Output the (X, Y) coordinate of the center of the cell containing the given text.  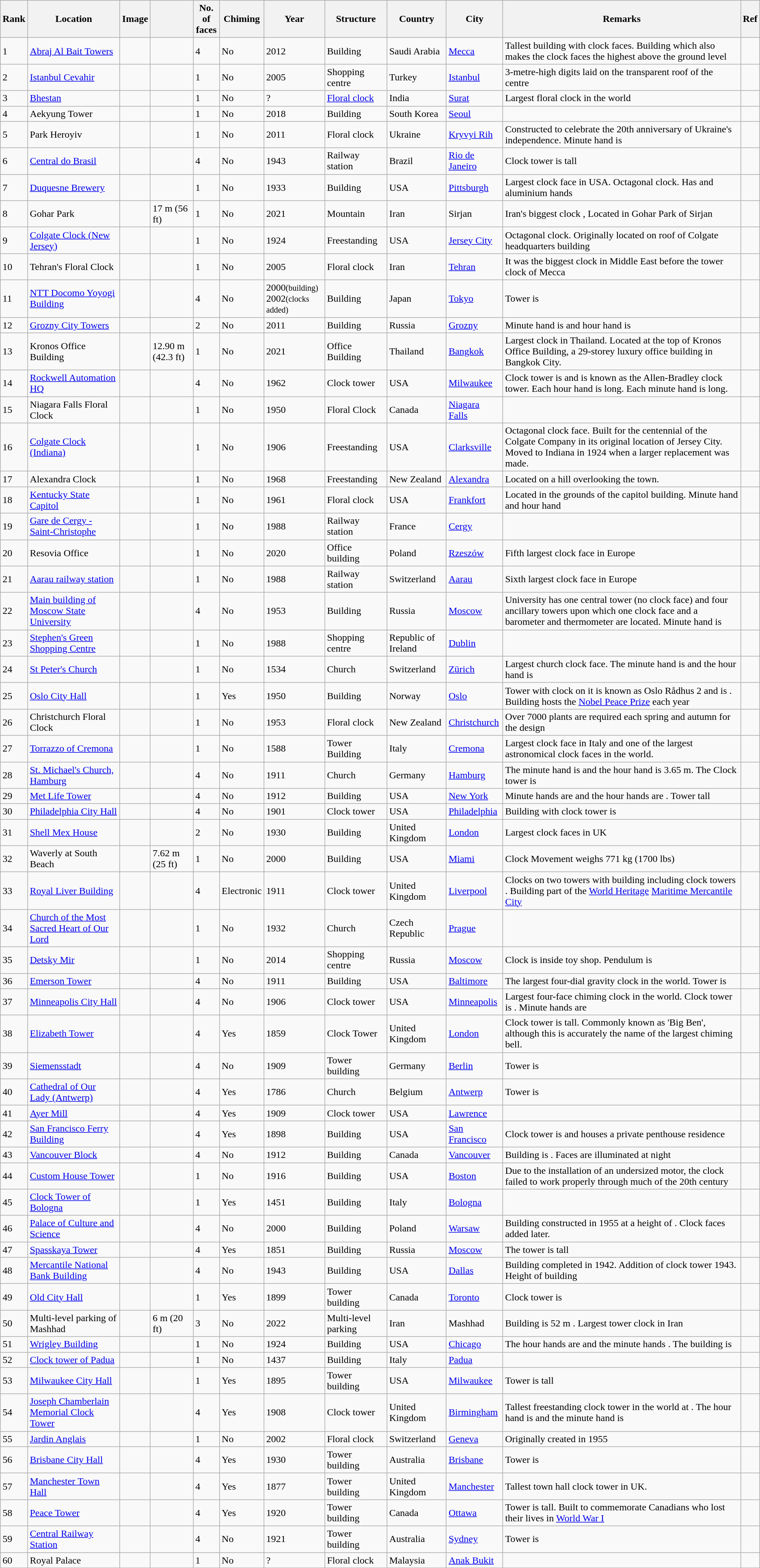
18 (14, 500)
Fifth largest clock face in Europe (622, 553)
No. offaces (206, 19)
1851 (294, 1250)
The minute hand is and the hour hand is 3.65 m. The Clock tower is (622, 775)
Palace of Culture and Science (74, 1229)
16 (14, 447)
Country (417, 19)
Ottawa (474, 1513)
Pittsburgh (474, 188)
2002 (294, 1439)
Norway (417, 696)
36 (14, 981)
1588 (294, 749)
7.62 m (25 ft) (171, 859)
Niagara Falls Floral Clock (74, 410)
Building is 52 m . Largest tower clock in Iran (622, 1324)
Spasskaya Tower (74, 1250)
Multi-level parking (356, 1324)
Rio de Janeiro (474, 161)
Malaysia (417, 1560)
1534 (294, 669)
Manchester (474, 1486)
1859 (294, 1034)
Elizabeth Tower (74, 1034)
Duquesne Brewery (74, 188)
Ayer Mill (74, 1113)
11 (14, 298)
Custom House Tower (74, 1176)
31 (14, 832)
Clock is inside toy shop. Pendulum is (622, 960)
Surat (474, 98)
Cremona (474, 749)
Clarksville (474, 447)
Japan (417, 298)
27 (14, 749)
Largest four-face chiming clock in the world. Clock tower is . Minute hands are (622, 1002)
19 (14, 526)
Prague (474, 928)
10 (14, 266)
17 (14, 479)
Largest clock face in Italy and one of the largest astronomical clock faces in the world. (622, 749)
New York (474, 796)
Alexandra (474, 479)
1916 (294, 1176)
Multi-level parking of Mashhad (74, 1324)
Due to the installation of an undersized motor, the clock failed to work properly through much of the 20th century (622, 1176)
1786 (294, 1092)
India (417, 98)
43 (14, 1155)
1895 (294, 1380)
Clock tower is tall (622, 161)
Structure (356, 19)
Clock tower is tall. Commonly known as 'Big Ben', although this is accurately the name of the largest chiming bell. (622, 1034)
34 (14, 928)
Dublin (474, 643)
Met Life Tower (74, 796)
1962 (294, 383)
Royal Palace (74, 1560)
25 (14, 696)
Old City Hall (74, 1297)
Istanbul Cevahir (74, 77)
Clock tower is (622, 1297)
Chicago (474, 1344)
1920 (294, 1513)
Belgium (417, 1092)
Clock Tower (356, 1034)
12.90 m (42.3 ft) (171, 352)
Tower is tall. Built to commemorate Canadians who lost their lives in World War I (622, 1513)
Resovia Office (74, 553)
Tower with clock on it is known as Oslo Rådhus 2 and is . Building hosts the Nobel Peace Prize each year (622, 696)
26 (14, 722)
Central Railway Station (74, 1539)
1968 (294, 479)
Office Building (356, 352)
7 (14, 188)
Christchurch (474, 722)
St. Michael's Church, Hamburg (74, 775)
6 (14, 161)
Constructed to celebrate the 20th anniversary of Ukraine's independence. Minute hand is (622, 135)
Philadelphia City Hall (74, 812)
2000(building)2002(clocks added) (294, 298)
Clock tower of Padua (74, 1360)
Ref (750, 19)
Bologna (474, 1203)
Largest clock in Thailand. Located at the top of Kronos Office Building, a 29-storey luxury office building in Bangkok City. (622, 352)
Rank (14, 19)
17 m (56 ft) (171, 214)
Bhestan (74, 98)
1899 (294, 1297)
40 (14, 1092)
Octagonal clock. Originally located on roof of Colgate headquarters building (622, 240)
13 (14, 352)
35 (14, 960)
Park Heroyiv (74, 135)
3-metre-high digits laid on the transparent roof of the centre (622, 77)
Church of the Most Sacred Heart of Our Lord (74, 928)
Antwerp (474, 1092)
Over 7000 plants are required each spring and autumn for the design (622, 722)
Colgate Clock (New Jersey) (74, 240)
Emerson Tower (74, 981)
Originally created in 1955 (622, 1439)
Wrigley Building (74, 1344)
Brisbane City Hall (74, 1460)
9 (14, 240)
Geneva (474, 1439)
Remarks (622, 19)
42 (14, 1134)
Istanbul (474, 77)
47 (14, 1250)
Miami (474, 859)
Building is . Faces are illuminated at night (622, 1155)
Tower Building (356, 749)
29 (14, 796)
52 (14, 1360)
Zürich (474, 669)
1961 (294, 500)
Building completed in 1942. Addition of clock tower 1943. Height of building (622, 1271)
Cathedral of Our Lady (Antwerp) (74, 1092)
Sixth largest clock face in Europe (622, 579)
Aarau (474, 579)
2022 (294, 1324)
23 (14, 643)
Jersey City (474, 240)
South Korea (417, 114)
Minneapolis (474, 1002)
City (474, 19)
Minute hand is and hour hand is (622, 325)
1898 (294, 1134)
44 (14, 1176)
Rzeszów (474, 553)
21 (14, 579)
2012 (294, 51)
Clock Movement weighs 771 kg (1700 lbs) (622, 859)
Central do Brasil (74, 161)
The tower is tall (622, 1250)
Year (294, 19)
58 (14, 1513)
Image (135, 19)
Tallest town hall clock tower in UK. (622, 1486)
Torrazzo of Cremona (74, 749)
Mercantile National Bank Building (74, 1271)
56 (14, 1460)
Office building (356, 553)
Located on a hill overlooking the town. (622, 479)
Largest church clock face. The minute hand is and the hour hand is (622, 669)
Clock tower is and houses a private penthouse residence (622, 1134)
Aekyung Tower (74, 114)
Christchurch Floral Clock (74, 722)
28 (14, 775)
Kentucky State Capitol (74, 500)
Royal Liver Building (74, 891)
8 (14, 214)
Colgate Clock (Indiana) (74, 447)
Lawrence (474, 1113)
Electronic (242, 891)
1901 (294, 812)
Location (74, 19)
24 (14, 669)
Gohar Park (74, 214)
San Francisco (474, 1134)
Baltimore (474, 981)
1877 (294, 1486)
Grozny City Towers (74, 325)
Berlin (474, 1065)
2014 (294, 960)
Czech Republic (417, 928)
Frankfort (474, 500)
30 (14, 812)
Alexandra Clock (74, 479)
Largest clock faces in UK (622, 832)
41 (14, 1113)
Minneapolis City Hall (74, 1002)
Tallest building with clock faces. Building which also makes the clock faces the highest above the ground level (622, 51)
54 (14, 1412)
2018 (294, 114)
1921 (294, 1539)
22 (14, 611)
Liverpool (474, 891)
Mecca (474, 51)
Chiming (242, 19)
Seoul (474, 114)
Bangkok (474, 352)
59 (14, 1539)
Tallest freestanding clock tower in the world at . The hour hand is and the minute hand is (622, 1412)
Mashhad (474, 1324)
Joseph Chamberlain Memorial Clock Tower (74, 1412)
Jardin Anglais (74, 1439)
NTT Docomo Yoyogi Building (74, 298)
1437 (294, 1360)
53 (14, 1380)
Cergy (474, 526)
Turkey (417, 77)
Philadelphia (474, 812)
55 (14, 1439)
Main building of Moscow State University (74, 611)
50 (14, 1324)
Milwaukee City Hall (74, 1380)
33 (14, 891)
Tokyo (474, 298)
Ukraine (417, 135)
Iran's biggest clock , Located in Gohar Park of Sirjan (622, 214)
39 (14, 1065)
Kryvyi Rih (474, 135)
5 (14, 135)
Kronos Office Building (74, 352)
1451 (294, 1203)
38 (14, 1034)
Siemensstadt (74, 1065)
Minute hands are and the hour hands are . Tower tall (622, 796)
San Francisco Ferry Building (74, 1134)
Hamburg (474, 775)
Tehran's Floral Clock (74, 266)
Vancouver (474, 1155)
57 (14, 1486)
Rockwell Automation HQ (74, 383)
1908 (294, 1412)
1932 (294, 928)
37 (14, 1002)
Brisbane (474, 1460)
Clock Tower of Bologna (74, 1203)
60 (14, 1560)
Aarau railway station (74, 579)
2020 (294, 553)
20 (14, 553)
6 m (20 ft) (171, 1324)
Clocks on two towers with building including clock towers . Building part of the World Heritage Maritime Mercantile City (622, 891)
Manchester Town Hall (74, 1486)
Largest clock face in USA. Octagonal clock. Has and aluminium hands (622, 188)
46 (14, 1229)
Sirjan (474, 214)
12 (14, 325)
Located in the grounds of the capitol building. Minute hand and hour hand (622, 500)
Niagara Falls (474, 410)
The largest four-dial gravity clock in the world. Tower is (622, 981)
It was the biggest clock in Middle East before the tower clock of Mecca (622, 266)
Clock tower is and is known as the Allen-Bradley clock tower. Each hour hand is long. Each minute hand is long. (622, 383)
Stephen's Green Shopping Centre (74, 643)
Padua (474, 1360)
Oslo City Hall (74, 696)
15 (14, 410)
Dallas (474, 1271)
Tower is tall (622, 1380)
Anak Bukit (474, 1560)
Brazil (417, 161)
14 (14, 383)
Shell Mex House (74, 832)
Detsky Mir (74, 960)
Grozny (474, 325)
49 (14, 1297)
Gare de Cergy - Saint-Christophe (74, 526)
Oslo (474, 696)
32 (14, 859)
Abraj Al Bait Towers (74, 51)
Boston (474, 1176)
48 (14, 1271)
Birmingham (474, 1412)
Largest floral clock in the world (622, 98)
1933 (294, 188)
Tehran (474, 266)
Thailand (417, 352)
Saudi Arabia (417, 51)
Toronto (474, 1297)
Building with clock tower is (622, 812)
Peace Tower (74, 1513)
The hour hands are and the minute hands . The building is (622, 1344)
Republic of Ireland (417, 643)
Sydney (474, 1539)
France (417, 526)
St Peter's Church (74, 669)
Floral Clock (356, 410)
Vancouver Block (74, 1155)
Building constructed in 1955 at a height of . Clock faces added later. (622, 1229)
Mountain (356, 214)
51 (14, 1344)
Warsaw (474, 1229)
45 (14, 1203)
Waverly at South Beach (74, 859)
